For the text-containing cell, return its midpoint in [x, y] coordinate format. 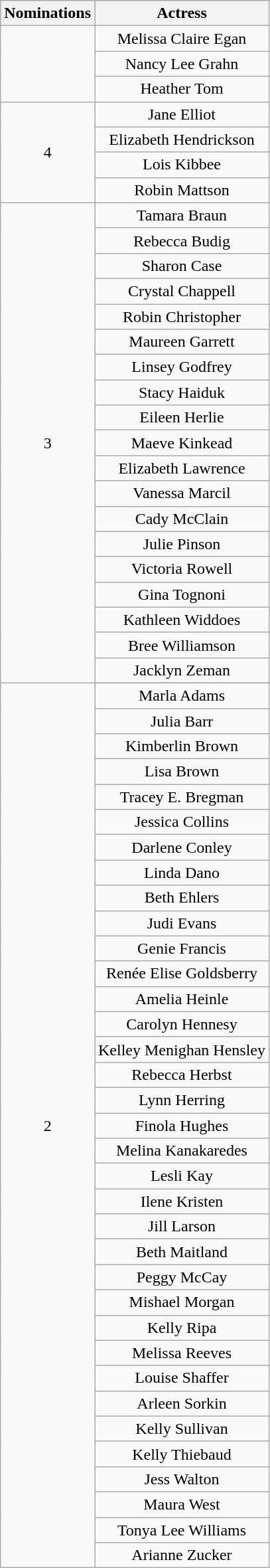
Julie Pinson [182, 544]
Louise Shaffer [182, 1378]
Carolyn Hennesy [182, 1024]
4 [48, 152]
Arianne Zucker [182, 1555]
Elizabeth Lawrence [182, 468]
Kimberlin Brown [182, 746]
Kelly Thiebaud [182, 1454]
Vanessa Marcil [182, 493]
Lynn Herring [182, 1100]
Tamara Braun [182, 215]
Rebecca Budig [182, 240]
Jess Walton [182, 1479]
Jill Larson [182, 1227]
Cady McClain [182, 519]
Lesli Kay [182, 1176]
Eileen Herlie [182, 418]
Actress [182, 13]
Elizabeth Hendrickson [182, 139]
Judi Evans [182, 923]
Amelia Heinle [182, 999]
Sharon Case [182, 266]
Heather Tom [182, 89]
Beth Maitland [182, 1252]
Darlene Conley [182, 847]
Stacy Haiduk [182, 392]
Genie Francis [182, 948]
Robin Mattson [182, 190]
Maura West [182, 1504]
Renée Elise Goldsberry [182, 974]
Maeve Kinkead [182, 443]
Jane Elliot [182, 114]
Peggy McCay [182, 1277]
Kelly Ripa [182, 1328]
Tracey E. Bregman [182, 797]
Kelly Sullivan [182, 1429]
Tonya Lee Williams [182, 1529]
Jessica Collins [182, 822]
Ilene Kristen [182, 1201]
Gina Tognoni [182, 594]
Jacklyn Zeman [182, 670]
Kathleen Widdoes [182, 620]
Nominations [48, 13]
Lois Kibbee [182, 165]
Arleen Sorkin [182, 1403]
Crystal Chappell [182, 291]
Victoria Rowell [182, 569]
2 [48, 1125]
3 [48, 442]
Mishael Morgan [182, 1302]
Julia Barr [182, 721]
Marla Adams [182, 695]
Bree Williamson [182, 645]
Lisa Brown [182, 772]
Linsey Godfrey [182, 367]
Nancy Lee Grahn [182, 64]
Melissa Reeves [182, 1353]
Rebecca Herbst [182, 1075]
Maureen Garrett [182, 342]
Linda Dano [182, 873]
Robin Christopher [182, 317]
Melina Kanakaredes [182, 1151]
Finola Hughes [182, 1126]
Kelley Menighan Hensley [182, 1049]
Beth Ehlers [182, 898]
Melissa Claire Egan [182, 39]
